Locate the cell with the specified text and output its [X, Y] center coordinate. 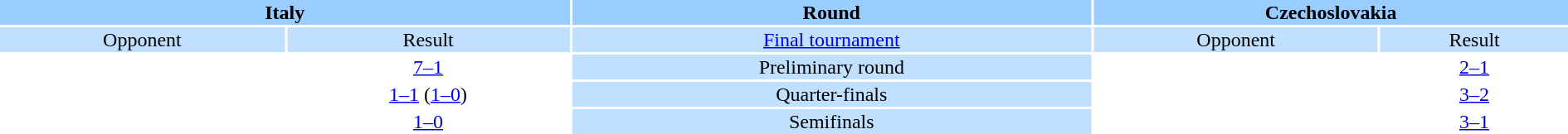
3–2 [1474, 94]
Italy [285, 12]
Semifinals [831, 122]
3–1 [1474, 122]
Preliminary round [831, 67]
7–1 [428, 67]
Quarter-finals [831, 94]
Czechoslovakia [1331, 12]
Round [831, 12]
1–1 (1–0) [428, 94]
Final tournament [831, 40]
1–0 [428, 122]
2–1 [1474, 67]
